Provide the [x, y] coordinate of the cell's center where the given text is located.  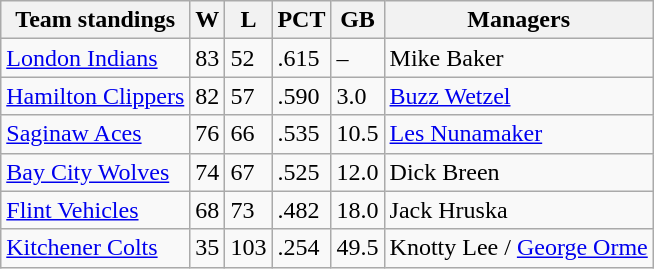
35 [208, 248]
67 [248, 172]
.482 [302, 210]
Les Nunamaker [518, 134]
.590 [302, 96]
Knotty Lee / George Orme [518, 248]
73 [248, 210]
Hamilton Clippers [96, 96]
London Indians [96, 58]
GB [358, 20]
Saginaw Aces [96, 134]
Team standings [96, 20]
57 [248, 96]
Jack Hruska [518, 210]
Dick Breen [518, 172]
L [248, 20]
66 [248, 134]
103 [248, 248]
W [208, 20]
52 [248, 58]
74 [208, 172]
Buzz Wetzel [518, 96]
Kitchener Colts [96, 248]
.254 [302, 248]
Managers [518, 20]
18.0 [358, 210]
3.0 [358, 96]
.525 [302, 172]
Bay City Wolves [96, 172]
76 [208, 134]
12.0 [358, 172]
.535 [302, 134]
83 [208, 58]
Mike Baker [518, 58]
68 [208, 210]
– [358, 58]
49.5 [358, 248]
PCT [302, 20]
82 [208, 96]
10.5 [358, 134]
Flint Vehicles [96, 210]
.615 [302, 58]
